Provide the (X, Y) coordinate of the cell's center where the given text is located.  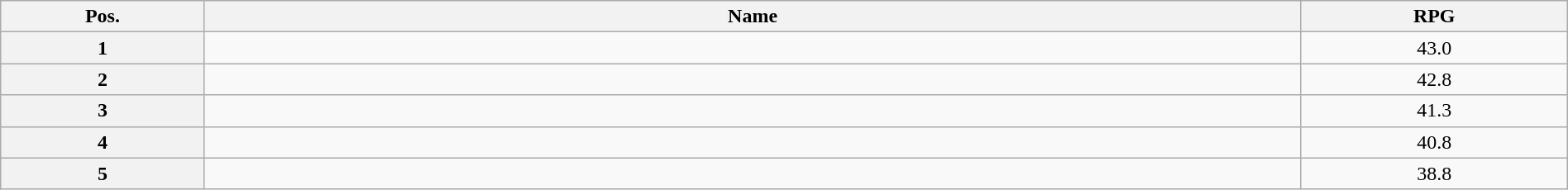
RPG (1434, 17)
4 (103, 142)
3 (103, 111)
43.0 (1434, 48)
Pos. (103, 17)
2 (103, 79)
40.8 (1434, 142)
42.8 (1434, 79)
38.8 (1434, 173)
41.3 (1434, 111)
1 (103, 48)
5 (103, 173)
Name (753, 17)
